Extract the [X, Y] coordinate from the center of the cell holding the provided text.  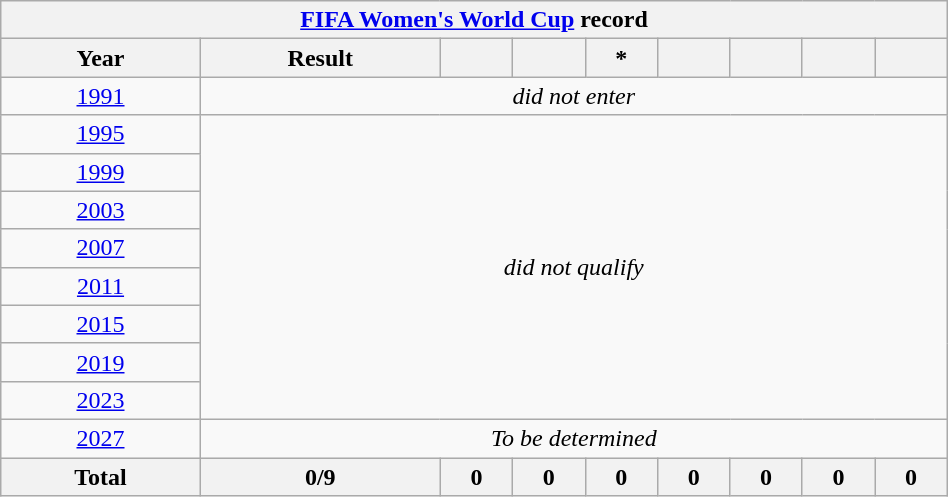
FIFA Women's World Cup record [474, 20]
2007 [101, 248]
did not qualify [574, 267]
2023 [101, 400]
1995 [101, 134]
To be determined [574, 438]
* [621, 58]
2011 [101, 286]
Year [101, 58]
2027 [101, 438]
did not enter [574, 96]
Total [101, 477]
Result [320, 58]
1991 [101, 96]
2019 [101, 362]
2003 [101, 210]
1999 [101, 172]
2015 [101, 324]
0/9 [320, 477]
